Detect which cell encompasses the target text, then output its [x, y] center coordinate. 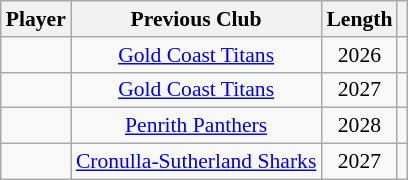
Penrith Panthers [196, 126]
Previous Club [196, 19]
2028 [359, 126]
Player [36, 19]
2026 [359, 55]
Length [359, 19]
Cronulla-Sutherland Sharks [196, 162]
